From the cell containing the given text, extract its center point as [X, Y] coordinate. 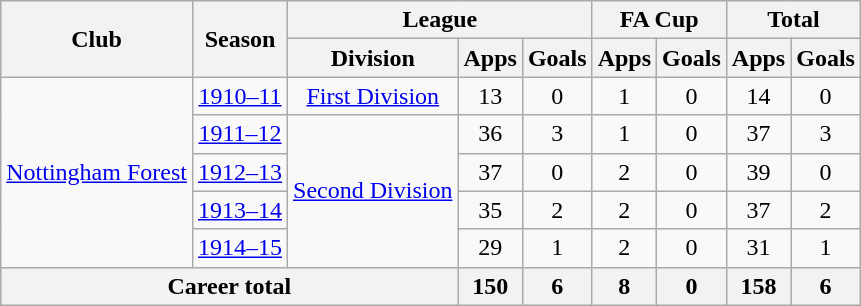
Total [793, 20]
8 [624, 286]
1912–13 [240, 172]
Nottingham Forest [97, 172]
First Division [373, 96]
39 [758, 172]
1913–14 [240, 210]
1914–15 [240, 248]
14 [758, 96]
35 [490, 210]
1910–11 [240, 96]
150 [490, 286]
FA Cup [659, 20]
13 [490, 96]
Division [373, 58]
Club [97, 39]
31 [758, 248]
29 [490, 248]
36 [490, 134]
Second Division [373, 191]
158 [758, 286]
Season [240, 39]
Career total [230, 286]
League [440, 20]
1911–12 [240, 134]
